Return (X, Y) of the center of cell containing provided text 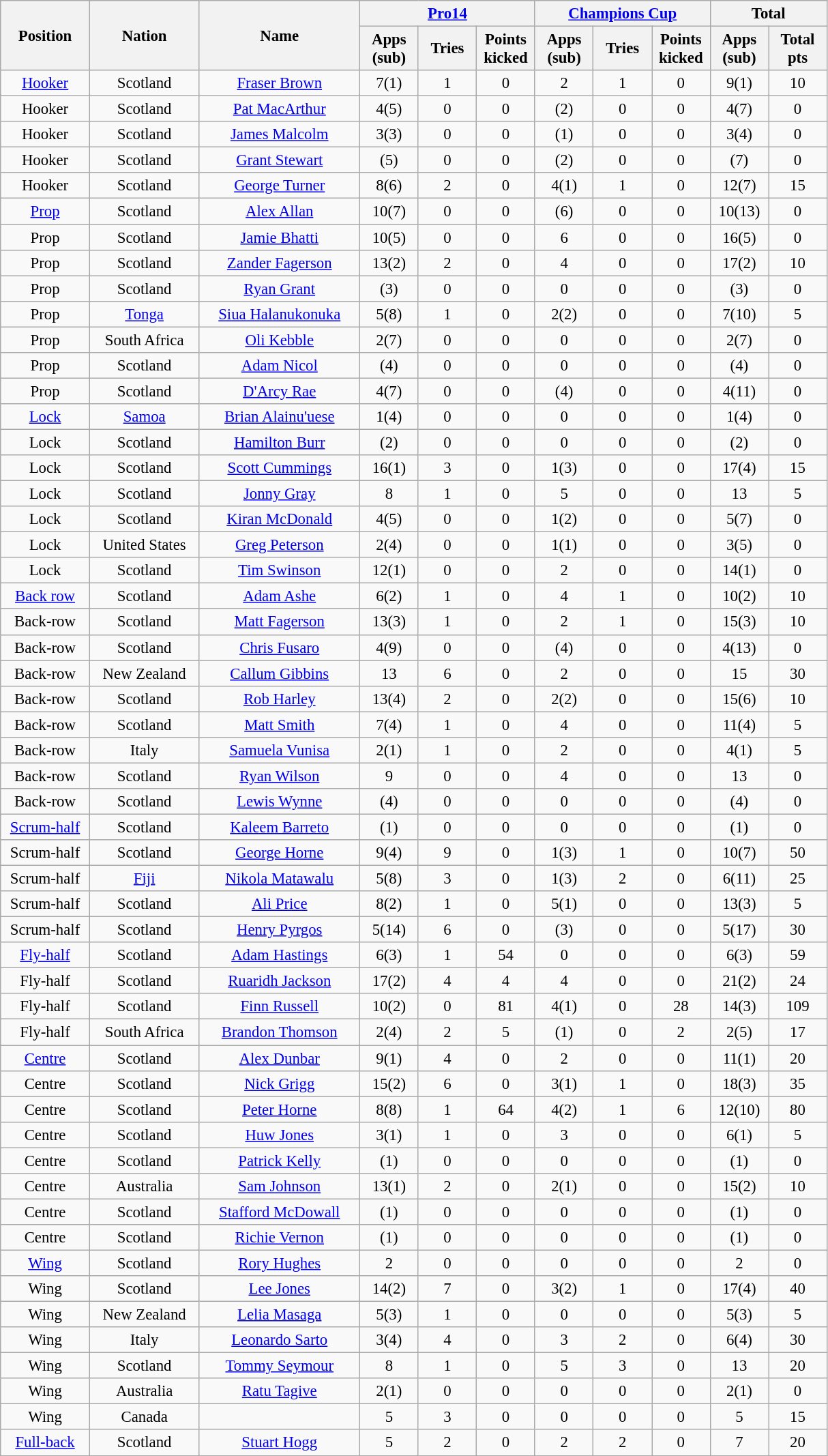
16(5) (739, 237)
Samuela Vunisa (280, 751)
Stafford McDowall (280, 1212)
14(2) (389, 1289)
50 (798, 853)
Adam Nicol (280, 366)
James Malcolm (280, 134)
Fiji (145, 879)
6(1) (739, 1135)
Pat MacArthur (280, 109)
25 (798, 879)
15(6) (739, 699)
9(4) (389, 853)
Siua Halanukonuka (280, 314)
4(2) (564, 1109)
Nikola Matawalu (280, 879)
Peter Horne (280, 1109)
Champions Cup (622, 14)
6(2) (389, 596)
109 (798, 1006)
Ratu Tagive (280, 1391)
4(13) (739, 647)
Stuart Hogg (280, 1443)
D'Arcy Rae (280, 391)
Kiran McDonald (280, 519)
6(4) (739, 1340)
Pro14 (447, 14)
Chris Fusaro (280, 647)
40 (798, 1289)
(5) (389, 160)
7(10) (739, 314)
Huw Jones (280, 1135)
81 (506, 1006)
Adam Hastings (280, 955)
3(5) (739, 545)
Rob Harley (280, 699)
United States (145, 545)
3(2) (564, 1289)
Brandon Thomson (280, 1032)
Lee Jones (280, 1289)
Alex Dunbar (280, 1058)
13(2) (389, 263)
17 (798, 1032)
Callum Gibbins (280, 673)
Matt Fagerson (280, 622)
5(1) (564, 904)
11(4) (739, 725)
Position (45, 35)
12(1) (389, 570)
5(7) (739, 519)
Tonga (145, 314)
4(9) (389, 647)
4(11) (739, 391)
54 (506, 955)
Brian Alainu'uese (280, 417)
Jonny Gray (280, 494)
Ryan Grant (280, 289)
8(8) (389, 1109)
Finn Russell (280, 1006)
28 (681, 1006)
Back row (45, 596)
11(1) (739, 1058)
Nation (145, 35)
13(1) (389, 1186)
Lewis Wynne (280, 802)
Tim Swinson (280, 570)
6(11) (739, 879)
Tommy Seymour (280, 1366)
15(3) (739, 622)
12(10) (739, 1109)
Zander Fagerson (280, 263)
Leonardo Sarto (280, 1340)
2(5) (739, 1032)
Ruaridh Jackson (280, 981)
Alex Allan (280, 212)
Henry Pyrgos (280, 930)
Hamilton Burr (280, 442)
21(2) (739, 981)
5(14) (389, 930)
Samoa (145, 417)
14(3) (739, 1006)
Nick Grigg (280, 1083)
5(17) (739, 930)
Fraser Brown (280, 83)
Kaleem Barreto (280, 827)
Name (280, 35)
24 (798, 981)
Ryan Wilson (280, 776)
George Turner (280, 186)
Canada (145, 1417)
George Horne (280, 853)
(6) (564, 212)
7(4) (389, 725)
14(1) (739, 570)
59 (798, 955)
80 (798, 1109)
16(1) (389, 468)
35 (798, 1083)
7(1) (389, 83)
12(7) (739, 186)
Matt Smith (280, 725)
18(3) (739, 1083)
Greg Peterson (280, 545)
Total pts (798, 49)
Jamie Bhatti (280, 237)
Patrick Kelly (280, 1161)
10(13) (739, 212)
Scott Cummings (280, 468)
1(1) (564, 545)
Sam Johnson (280, 1186)
Adam Ashe (280, 596)
Oli Kebble (280, 340)
Total (768, 14)
13(4) (389, 699)
Full-back (45, 1443)
Rory Hughes (280, 1263)
1(2) (564, 519)
8(6) (389, 186)
Grant Stewart (280, 160)
Ali Price (280, 904)
3(3) (389, 134)
Richie Vernon (280, 1238)
Lelia Masaga (280, 1315)
(7) (739, 160)
64 (506, 1109)
10(5) (389, 237)
8(2) (389, 904)
